From the cell containing the given text, extract its center point as [x, y] coordinate. 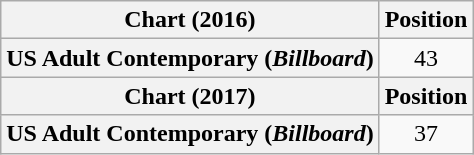
Chart (2016) [190, 20]
Chart (2017) [190, 96]
37 [426, 134]
43 [426, 58]
